Capture the cell that displays the provided text and extract its (x, y) central coordinate. 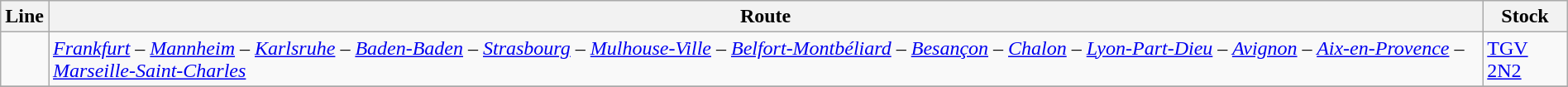
Stock (1525, 17)
Line (25, 17)
Route (765, 17)
TGV 2N2 (1525, 60)
